Search for the cell housing the specified text and yield its [x, y] center coordinate. 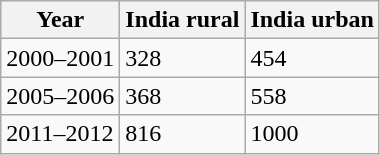
2000–2001 [60, 58]
328 [182, 58]
816 [182, 134]
558 [312, 96]
India rural [182, 20]
1000 [312, 134]
Year [60, 20]
2005–2006 [60, 96]
454 [312, 58]
India urban [312, 20]
368 [182, 96]
2011–2012 [60, 134]
